Return the (x, y) coordinate for the center point of the cell that contains the specified text.  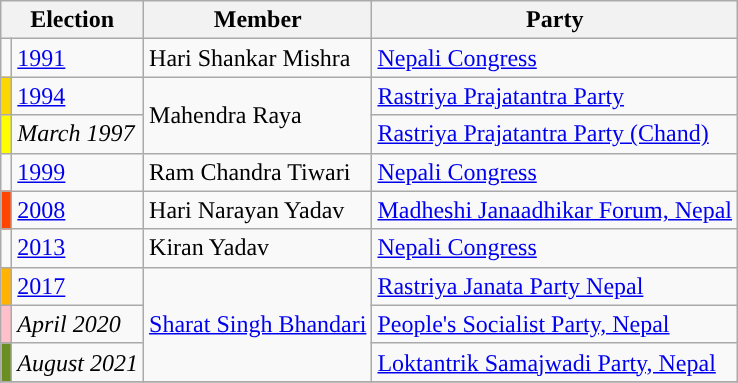
Loktantrik Samajwadi Party, Nepal (555, 362)
Rastriya Prajatantra Party (555, 96)
Kiran Yadav (258, 248)
Hari Shankar Mishra (258, 58)
Ram Chandra Tiwari (258, 172)
Madheshi Janaadhikar Forum, Nepal (555, 210)
Mahendra Raya (258, 115)
2017 (78, 286)
2013 (78, 248)
Election (72, 20)
April 2020 (78, 324)
2008 (78, 210)
Hari Narayan Yadav (258, 210)
Rastriya Prajatantra Party (Chand) (555, 134)
People's Socialist Party, Nepal (555, 324)
March 1997 (78, 134)
1994 (78, 96)
Party (555, 20)
Member (258, 20)
Sharat Singh Bhandari (258, 324)
Rastriya Janata Party Nepal (555, 286)
August 2021 (78, 362)
1999 (78, 172)
1991 (78, 58)
